Extract the (x, y) coordinate from the center of the cell holding the provided text.  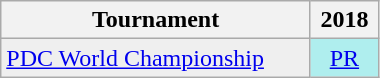
Tournament (156, 20)
2018 (344, 20)
PDC World Championship (156, 58)
PR (344, 58)
